Locate the cell with the specified text and output its (X, Y) center coordinate. 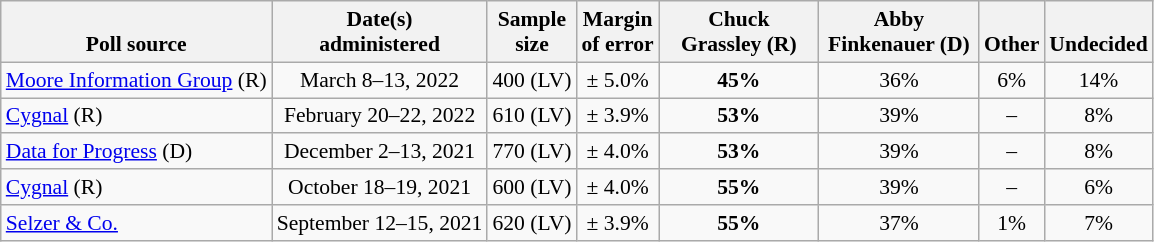
Other (1012, 32)
Date(s)administered (380, 32)
December 2–13, 2021 (380, 152)
620 (LV) (532, 223)
Undecided (1098, 32)
October 18–19, 2021 (380, 187)
Poll source (136, 32)
1% (1012, 223)
February 20–22, 2022 (380, 116)
14% (1098, 80)
Samplesize (532, 32)
600 (LV) (532, 187)
ChuckGrassley (R) (739, 32)
Moore Information Group (R) (136, 80)
36% (899, 80)
± 5.0% (618, 80)
610 (LV) (532, 116)
45% (739, 80)
September 12–15, 2021 (380, 223)
37% (899, 223)
Selzer & Co. (136, 223)
7% (1098, 223)
Marginof error (618, 32)
770 (LV) (532, 152)
Data for Progress (D) (136, 152)
AbbyFinkenauer (D) (899, 32)
March 8–13, 2022 (380, 80)
400 (LV) (532, 80)
